Output the [x, y] coordinate of the center of the cell containing the given text.  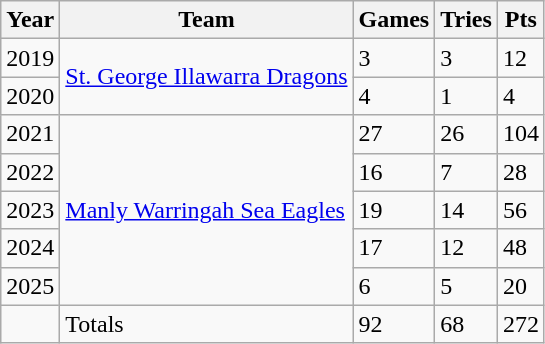
2019 [30, 58]
Tries [466, 20]
17 [394, 248]
6 [394, 286]
56 [520, 210]
20 [520, 286]
104 [520, 134]
2022 [30, 172]
68 [466, 324]
2024 [30, 248]
2023 [30, 210]
272 [520, 324]
Year [30, 20]
48 [520, 248]
19 [394, 210]
Manly Warringah Sea Eagles [206, 210]
2020 [30, 96]
Totals [206, 324]
2025 [30, 286]
1 [466, 96]
26 [466, 134]
7 [466, 172]
Team [206, 20]
92 [394, 324]
Pts [520, 20]
St. George Illawarra Dragons [206, 77]
14 [466, 210]
28 [520, 172]
2021 [30, 134]
5 [466, 286]
Games [394, 20]
27 [394, 134]
16 [394, 172]
